From the cell containing the given text, extract its center point as (X, Y) coordinate. 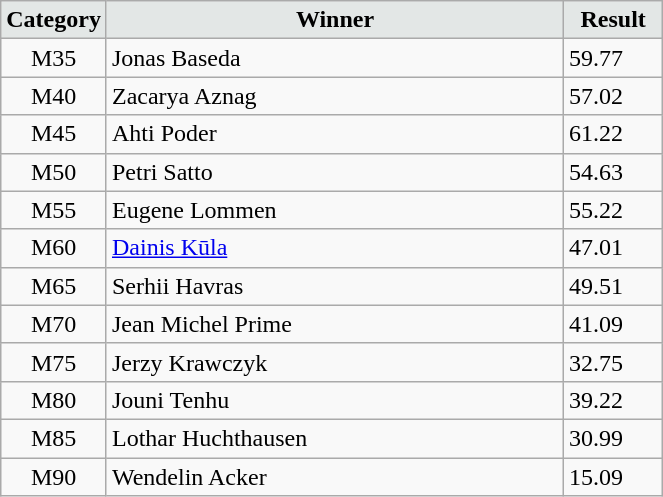
Wendelin Acker (334, 477)
M35 (54, 58)
15.09 (614, 477)
M45 (54, 134)
61.22 (614, 134)
Serhii Havras (334, 286)
M55 (54, 210)
Dainis Kūla (334, 248)
M65 (54, 286)
55.22 (614, 210)
Ahti Poder (334, 134)
Jerzy Krawczyk (334, 362)
Jouni Tenhu (334, 400)
M60 (54, 248)
Eugene Lommen (334, 210)
M85 (54, 438)
59.77 (614, 58)
47.01 (614, 248)
Jean Michel Prime (334, 324)
Lothar Huchthausen (334, 438)
Result (614, 20)
M75 (54, 362)
M90 (54, 477)
54.63 (614, 172)
M80 (54, 400)
Petri Satto (334, 172)
Category (54, 20)
M40 (54, 96)
39.22 (614, 400)
Jonas Baseda (334, 58)
49.51 (614, 286)
Winner (334, 20)
41.09 (614, 324)
57.02 (614, 96)
M50 (54, 172)
30.99 (614, 438)
M70 (54, 324)
32.75 (614, 362)
Zacarya Aznag (334, 96)
